Find where the given text appears and provide that cell's center as (X, Y) coordinate. 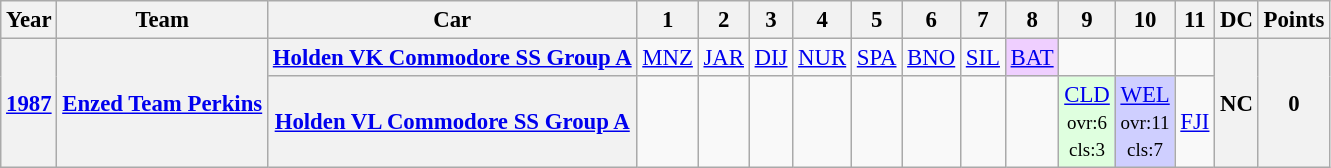
SPA (877, 58)
2 (724, 20)
Enzed Team Perkins (162, 104)
JAR (724, 58)
FJI (1195, 122)
WELovr:11cls:7 (1145, 122)
BAT (1032, 58)
10 (1145, 20)
9 (1087, 20)
NC (1237, 104)
Year (29, 20)
3 (771, 20)
8 (1032, 20)
MNZ (668, 58)
Team (162, 20)
Points (1294, 20)
7 (984, 20)
BNO (932, 58)
1987 (29, 104)
CLDovr:6cls:3 (1087, 122)
DC (1237, 20)
4 (822, 20)
Holden VK Commodore SS Group A (452, 58)
1 (668, 20)
Holden VL Commodore SS Group A (452, 122)
DIJ (771, 58)
Car (452, 20)
NUR (822, 58)
SIL (984, 58)
11 (1195, 20)
6 (932, 20)
0 (1294, 104)
5 (877, 20)
